Find where the given text appears and provide that cell's center as (X, Y) coordinate. 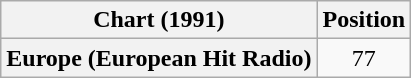
Chart (1991) (159, 20)
Position (364, 20)
Europe (European Hit Radio) (159, 58)
77 (364, 58)
